Find where the given text appears and provide that cell's center as (x, y) coordinate. 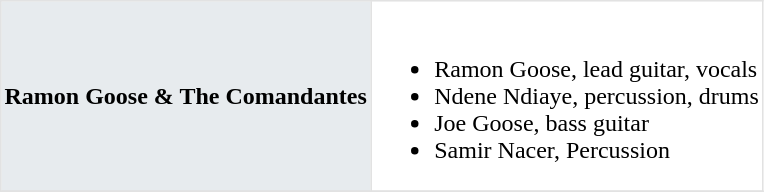
Ramon Goose, lead guitar, vocalsNdene Ndiaye, percussion, drumsJoe Goose, bass guitarSamir Nacer, Percussion (566, 96)
Ramon Goose & The Comandantes (186, 96)
